Capture the cell that displays the provided text and extract its (X, Y) central coordinate. 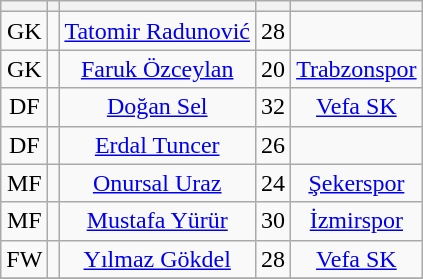
20 (274, 69)
Onursal Uraz (158, 183)
24 (274, 183)
Tatomir Radunović (158, 31)
Trabzonspor (357, 69)
Faruk Özceylan (158, 69)
İzmirspor (357, 221)
Şekerspor (357, 183)
Mustafa Yürür (158, 221)
Yılmaz Gökdel (158, 259)
32 (274, 107)
30 (274, 221)
26 (274, 145)
FW (24, 259)
Doğan Sel (158, 107)
Erdal Tuncer (158, 145)
